Identify which cell holds the provided text, then report its [X, Y] central coordinate. 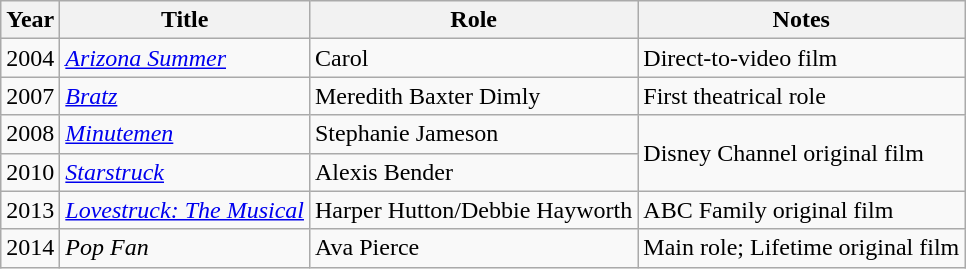
2007 [30, 96]
Meredith Baxter Dimly [473, 96]
Title [185, 20]
Alexis Bender [473, 172]
2004 [30, 58]
Carol [473, 58]
Ava Pierce [473, 248]
Pop Fan [185, 248]
Minutemen [185, 134]
Stephanie Jameson [473, 134]
First theatrical role [802, 96]
Year [30, 20]
2010 [30, 172]
Bratz [185, 96]
Disney Channel original film [802, 153]
Arizona Summer [185, 58]
2008 [30, 134]
Harper Hutton/Debbie Hayworth [473, 210]
ABC Family original film [802, 210]
Starstruck [185, 172]
2013 [30, 210]
Main role; Lifetime original film [802, 248]
2014 [30, 248]
Role [473, 20]
Lovestruck: The Musical [185, 210]
Notes [802, 20]
Direct-to-video film [802, 58]
